Detect which cell encompasses the target text, then output its [X, Y] center coordinate. 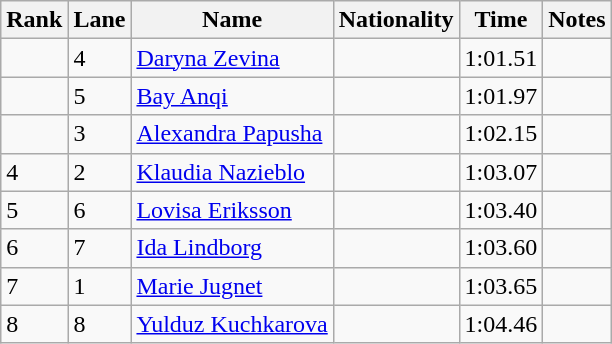
3 [100, 134]
Notes [577, 20]
1:01.51 [501, 58]
1 [100, 286]
Alexandra Papusha [232, 134]
1:03.07 [501, 172]
Lane [100, 20]
1:01.97 [501, 96]
Yulduz Kuchkarova [232, 324]
Rank [34, 20]
Daryna Zevina [232, 58]
1:03.40 [501, 210]
Bay Anqi [232, 96]
Klaudia Nazieblo [232, 172]
Nationality [396, 20]
1:02.15 [501, 134]
1:03.65 [501, 286]
1:03.60 [501, 248]
Time [501, 20]
Lovisa Eriksson [232, 210]
Marie Jugnet [232, 286]
Name [232, 20]
1:04.46 [501, 324]
Ida Lindborg [232, 248]
2 [100, 172]
